Find where the given text appears and provide that cell's center as [x, y] coordinate. 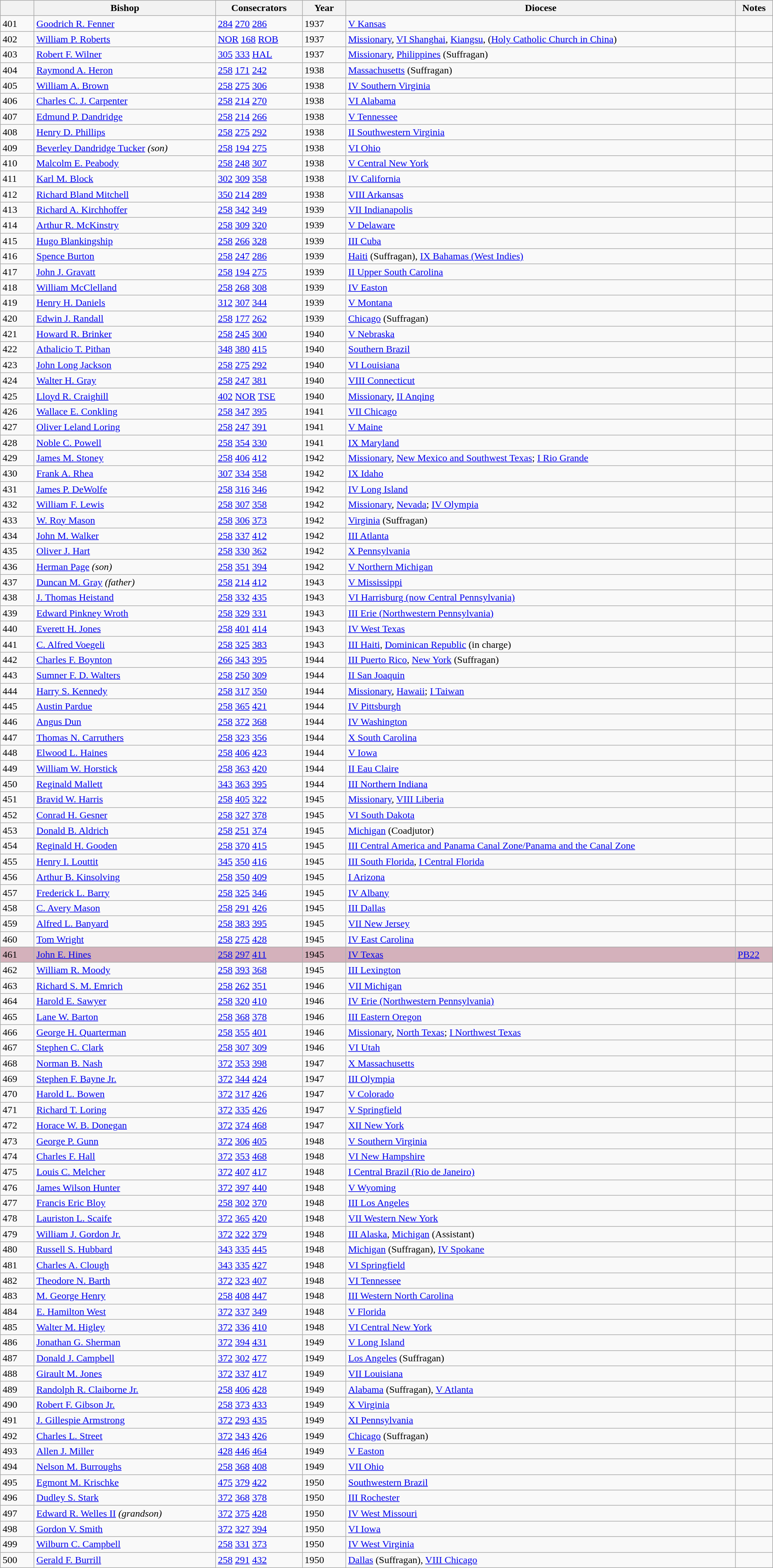
258 406 428 [259, 1389]
372 336 410 [259, 1327]
430 [17, 474]
James P. DeWolfe [125, 489]
258 291 432 [259, 1560]
VI Louisiana [541, 365]
435 [17, 551]
Louis C. Melcher [125, 1172]
426 [17, 411]
258 327 378 [259, 815]
437 [17, 582]
VI Utah [541, 1048]
343 335 445 [259, 1250]
Harold E. Sawyer [125, 1001]
Herman Page (son) [125, 567]
V Iowa [541, 753]
477 [17, 1203]
Dudley S. Stark [125, 1498]
406 [17, 101]
M. George Henry [125, 1296]
Missionary, New Mexico and Southwest Texas; I Rio Grande [541, 458]
258 247 286 [259, 256]
473 [17, 1141]
258 368 408 [259, 1467]
372 323 407 [259, 1281]
VIII Connecticut [541, 380]
Edward Pinkney Wroth [125, 613]
284 270 286 [259, 24]
Notes [754, 8]
469 [17, 1079]
488 [17, 1374]
458 [17, 908]
372 368 378 [259, 1498]
487 [17, 1358]
III Western North Carolina [541, 1296]
456 [17, 877]
258 214 266 [259, 117]
493 [17, 1451]
348 380 415 [259, 349]
350 214 289 [259, 194]
258 368 378 [259, 1017]
Austin Pardue [125, 707]
IV Long Island [541, 489]
459 [17, 923]
428 [17, 442]
489 [17, 1389]
417 [17, 272]
III Eastern Oregon [541, 1017]
Massachusetts (Suffragan) [541, 70]
455 [17, 861]
V Tennessee [541, 117]
John E. Hines [125, 955]
474 [17, 1156]
483 [17, 1296]
258 325 346 [259, 892]
Norman B. Nash [125, 1063]
465 [17, 1017]
V Southern Virginia [541, 1141]
452 [17, 815]
258 316 346 [259, 489]
302 309 358 [259, 179]
III South Florida, I Central Florida [541, 861]
345 350 416 [259, 861]
445 [17, 707]
372 293 435 [259, 1420]
466 [17, 1032]
422 [17, 349]
I Central Brazil (Rio de Janeiro) [541, 1172]
258 245 300 [259, 334]
Tom Wright [125, 939]
X Massachusetts [541, 1063]
500 [17, 1560]
258 248 307 [259, 163]
II Upper South Carolina [541, 272]
372 365 420 [259, 1219]
307 334 358 [259, 474]
305 333 HAL [259, 55]
258 275 428 [259, 939]
258 247 381 [259, 380]
Alfred L. Banyard [125, 923]
IV Albany [541, 892]
III Rochester [541, 1498]
III Alaska, Michigan (Assistant) [541, 1234]
Gerald F. Burrill [125, 1560]
258 408 447 [259, 1296]
John J. Gravatt [125, 272]
Richard T. Loring [125, 1110]
William J. Gordon Jr. [125, 1234]
V Florida [541, 1312]
V Montana [541, 303]
IV East Carolina [541, 939]
444 [17, 691]
II San Joaquin [541, 675]
VII Indianapolis [541, 210]
429 [17, 458]
258 393 368 [259, 970]
411 [17, 179]
Stephen C. Clark [125, 1048]
V Central New York [541, 163]
432 [17, 505]
VIII Arkansas [541, 194]
408 [17, 132]
Stephen F. Bayne Jr. [125, 1079]
George P. Gunn [125, 1141]
Missionary, Hawaii; I Taiwan [541, 691]
Michigan (Coadjutor) [541, 830]
441 [17, 644]
Consecrators [259, 8]
475 [17, 1172]
440 [17, 629]
II Southwestern Virginia [541, 132]
258 363 420 [259, 769]
IV Erie (Northwestern Pennsylvania) [541, 1001]
Nelson M. Burroughs [125, 1467]
471 [17, 1110]
421 [17, 334]
III Olympia [541, 1079]
IV West Texas [541, 629]
258 250 309 [259, 675]
258 320 410 [259, 1001]
Charles F. Boynton [125, 660]
V Kansas [541, 24]
Girault M. Jones [125, 1374]
Horace W. B. Donegan [125, 1125]
Missionary, Nevada; IV Olympia [541, 505]
258 332 435 [259, 598]
Egmont M. Krischke [125, 1482]
Russell S. Hubbard [125, 1250]
X Pennsylvania [541, 551]
433 [17, 520]
372 302 477 [259, 1358]
V Wyoming [541, 1188]
438 [17, 598]
IX Maryland [541, 442]
III Northern Indiana [541, 784]
Southwestern Brazil [541, 1482]
VII Chicago [541, 411]
460 [17, 939]
VI Iowa [541, 1529]
436 [17, 567]
XII New York [541, 1125]
258 309 320 [259, 225]
W. Roy Mason [125, 520]
Missionary, North Texas; I Northwest Texas [541, 1032]
372 317 426 [259, 1094]
Diocese [541, 8]
Charles L. Street [125, 1435]
VI Ohio [541, 148]
427 [17, 427]
III Central America and Panama Canal Zone/Panama and the Canal Zone [541, 846]
Lauriston L. Scaife [125, 1219]
372 375 428 [259, 1513]
484 [17, 1312]
258 355 401 [259, 1032]
420 [17, 318]
PB22 [754, 955]
NOR 168 ROB [259, 39]
467 [17, 1048]
258 342 349 [259, 210]
William P. Roberts [125, 39]
Edwin J. Randall [125, 318]
IV Texas [541, 955]
Henry I. Louttit [125, 861]
Oliver J. Hart [125, 551]
IX Idaho [541, 474]
VI Springfield [541, 1265]
468 [17, 1063]
IV Washington [541, 722]
476 [17, 1188]
Walter H. Gray [125, 380]
Haiti (Suffragan), IX Bahamas (West Indies) [541, 256]
II Eau Claire [541, 769]
IV Easton [541, 287]
V Long Island [541, 1343]
Thomas N. Carruthers [125, 738]
III Haiti, Dominican Republic (in charge) [541, 644]
Bravid W. Harris [125, 799]
III Atlanta [541, 536]
372 394 431 [259, 1343]
Charles F. Hall [125, 1156]
462 [17, 970]
442 [17, 660]
409 [17, 148]
Malcolm E. Peabody [125, 163]
J. Gillespie Armstrong [125, 1420]
258 307 309 [259, 1048]
Elwood L. Haines [125, 753]
William R. Moody [125, 970]
372 327 394 [259, 1529]
III Dallas [541, 908]
George H. Quarterman [125, 1032]
492 [17, 1435]
V Springfield [541, 1110]
498 [17, 1529]
V Delaware [541, 225]
V Colorado [541, 1094]
410 [17, 163]
446 [17, 722]
258 297 411 [259, 955]
Randolph R. Claiborne Jr. [125, 1389]
485 [17, 1327]
461 [17, 955]
258 214 412 [259, 582]
258 406 423 [259, 753]
VII Western New York [541, 1219]
443 [17, 675]
Arthur B. Kinsolving [125, 877]
Conrad H. Gesner [125, 815]
258 354 330 [259, 442]
Oliver Leland Loring [125, 427]
IV Southern Virginia [541, 86]
Wallace E. Conkling [125, 411]
C. Alfred Voegeli [125, 644]
457 [17, 892]
258 406 412 [259, 458]
Theodore N. Barth [125, 1281]
258 401 414 [259, 629]
258 214 270 [259, 101]
258 347 395 [259, 411]
X Virginia [541, 1405]
III Los Angeles [541, 1203]
419 [17, 303]
Richard Bland Mitchell [125, 194]
Henry H. Daniels [125, 303]
372 407 417 [259, 1172]
413 [17, 210]
434 [17, 536]
Raymond A. Heron [125, 70]
Missionary, II Anqing [541, 396]
VII Ohio [541, 1467]
258 177 262 [259, 318]
494 [17, 1467]
372 337 417 [259, 1374]
Howard R. Brinker [125, 334]
John Long Jackson [125, 365]
412 [17, 194]
428 446 464 [259, 1451]
402 [17, 39]
447 [17, 738]
Jonathan G. Sherman [125, 1343]
E. Hamilton West [125, 1312]
463 [17, 986]
Charles A. Clough [125, 1265]
404 [17, 70]
258 372 368 [259, 722]
372 335 426 [259, 1110]
V Easton [541, 1451]
415 [17, 241]
481 [17, 1265]
402 NOR TSE [259, 396]
424 [17, 380]
J. Thomas Heistand [125, 598]
IV West Missouri [541, 1513]
Michigan (Suffragan), IV Spokane [541, 1250]
VI South Dakota [541, 815]
VI Tennessee [541, 1281]
Reginald H. Gooden [125, 846]
IV California [541, 179]
I Arizona [541, 877]
III Erie (Northwestern Pennsylvania) [541, 613]
372 397 440 [259, 1188]
V Maine [541, 427]
258 171 242 [259, 70]
470 [17, 1094]
Angus Dun [125, 722]
Charles C. J. Carpenter [125, 101]
475 379 422 [259, 1482]
VII New Jersey [541, 923]
VI New Hampshire [541, 1156]
453 [17, 830]
423 [17, 365]
Wilburn C. Campbell [125, 1544]
Lane W. Barton [125, 1017]
490 [17, 1405]
John M. Walker [125, 536]
425 [17, 396]
464 [17, 1001]
258 306 373 [259, 520]
X South Carolina [541, 738]
499 [17, 1544]
VI Alabama [541, 101]
Harold L. Bowen [125, 1094]
486 [17, 1343]
Dallas (Suffragan), VIII Chicago [541, 1560]
Gordon V. Smith [125, 1529]
479 [17, 1234]
258 291 426 [259, 908]
James Wilson Hunter [125, 1188]
Duncan M. Gray (father) [125, 582]
Reginald Mallett [125, 784]
Arthur R. McKinstry [125, 225]
418 [17, 287]
491 [17, 1420]
372 343 426 [259, 1435]
258 317 350 [259, 691]
372 306 405 [259, 1141]
451 [17, 799]
258 351 394 [259, 567]
William W. Horstick [125, 769]
William A. Brown [125, 86]
Spence Burton [125, 256]
497 [17, 1513]
258 373 433 [259, 1405]
Missionary, VI Shanghai, Kiangsu, (Holy Catholic Church in China) [541, 39]
III Puerto Rico, New York (Suffragan) [541, 660]
372 344 424 [259, 1079]
258 302 370 [259, 1203]
407 [17, 117]
372 337 349 [259, 1312]
William F. Lewis [125, 505]
XI Pennsylvania [541, 1420]
C. Avery Mason [125, 908]
258 330 362 [259, 551]
258 337 412 [259, 536]
416 [17, 256]
Robert F. Wilner [125, 55]
414 [17, 225]
VII Michigan [541, 986]
258 275 306 [259, 86]
496 [17, 1498]
Alabama (Suffragan), V Atlanta [541, 1389]
258 405 322 [259, 799]
Goodrich R. Fenner [125, 24]
258 262 351 [259, 986]
258 329 331 [259, 613]
V Northern Michigan [541, 567]
Allen J. Miller [125, 1451]
Everett H. Jones [125, 629]
482 [17, 1281]
448 [17, 753]
Hugo Blankingship [125, 241]
IV Pittsburgh [541, 707]
258 268 308 [259, 287]
James M. Stoney [125, 458]
431 [17, 489]
VII Louisiana [541, 1374]
William McClelland [125, 287]
Robert F. Gibson Jr. [125, 1405]
Beverley Dandridge Tucker (son) [125, 148]
Southern Brazil [541, 349]
Edmund P. Dandridge [125, 117]
258 266 328 [259, 241]
258 370 415 [259, 846]
343 363 395 [259, 784]
449 [17, 769]
454 [17, 846]
Virginia (Suffragan) [541, 520]
Donald J. Campbell [125, 1358]
Donald B. Aldrich [125, 830]
258 307 358 [259, 505]
Richard A. Kirchhoffer [125, 210]
Lloyd R. Craighill [125, 396]
Karl M. Block [125, 179]
478 [17, 1219]
401 [17, 24]
258 350 409 [259, 877]
372 322 379 [259, 1234]
Richard S. M. Emrich [125, 986]
V Mississippi [541, 582]
Athalicio T. Pithan [125, 349]
V Nebraska [541, 334]
III Cuba [541, 241]
258 325 383 [259, 644]
Frank A. Rhea [125, 474]
Harry S. Kennedy [125, 691]
403 [17, 55]
258 247 391 [259, 427]
343 335 427 [259, 1265]
VI Harrisburg (now Central Pennsylvania) [541, 598]
Los Angeles (Suffragan) [541, 1358]
258 323 356 [259, 738]
III Lexington [541, 970]
Henry D. Phillips [125, 132]
Sumner F. D. Walters [125, 675]
Noble C. Powell [125, 442]
Bishop [125, 8]
450 [17, 784]
IV West Virginia [541, 1544]
372 374 468 [259, 1125]
472 [17, 1125]
258 365 421 [259, 707]
480 [17, 1250]
372 353 398 [259, 1063]
439 [17, 613]
Frederick L. Barry [125, 892]
Missionary, VIII Liberia [541, 799]
405 [17, 86]
372 353 468 [259, 1156]
266 343 395 [259, 660]
Francis Eric Bloy [125, 1203]
Missionary, Philippines (Suffragan) [541, 55]
495 [17, 1482]
258 331 373 [259, 1544]
Year [324, 8]
Walter M. Higley [125, 1327]
258 251 374 [259, 830]
VI Central New York [541, 1327]
258 383 395 [259, 923]
312 307 344 [259, 303]
Edward R. Welles II (grandson) [125, 1513]
